Determine the [X, Y] coordinate at the center of the cell enclosing the given text.  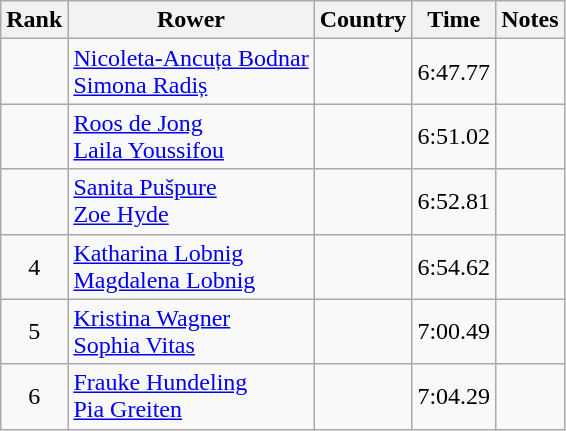
6 [34, 396]
Rank [34, 20]
7:04.29 [454, 396]
Time [454, 20]
Frauke HundelingPia Greiten [191, 396]
6:51.02 [454, 136]
6:52.81 [454, 202]
Katharina LobnigMagdalena Lobnig [191, 266]
6:54.62 [454, 266]
Country [363, 20]
Nicoleta-Ancuța BodnarSimona Radiș [191, 72]
6:47.77 [454, 72]
Rower [191, 20]
5 [34, 332]
4 [34, 266]
Kristina WagnerSophia Vitas [191, 332]
Notes [530, 20]
Sanita PušpureZoe Hyde [191, 202]
Roos de JongLaila Youssifou [191, 136]
7:00.49 [454, 332]
